Output the (X, Y) coordinate of the center of the cell containing the given text.  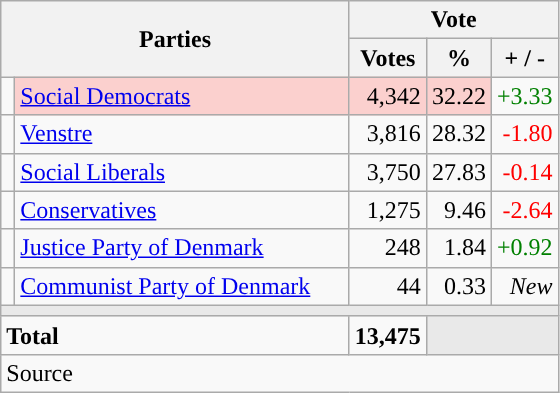
-1.80 (524, 134)
+0.92 (524, 248)
3,816 (388, 134)
-2.64 (524, 210)
Votes (388, 58)
13,475 (388, 335)
Conservatives (182, 210)
New (524, 286)
% (458, 58)
1,275 (388, 210)
-0.14 (524, 172)
+3.33 (524, 96)
Vote (454, 20)
28.32 (458, 134)
4,342 (388, 96)
248 (388, 248)
0.33 (458, 286)
+ / - (524, 58)
Justice Party of Denmark (182, 248)
Parties (176, 39)
Communist Party of Denmark (182, 286)
9.46 (458, 210)
Total (176, 335)
44 (388, 286)
1.84 (458, 248)
Social Liberals (182, 172)
Source (280, 373)
32.22 (458, 96)
Social Democrats (182, 96)
3,750 (388, 172)
27.83 (458, 172)
Venstre (182, 134)
